Output the (X, Y) coordinate of the center of the cell containing the given text.  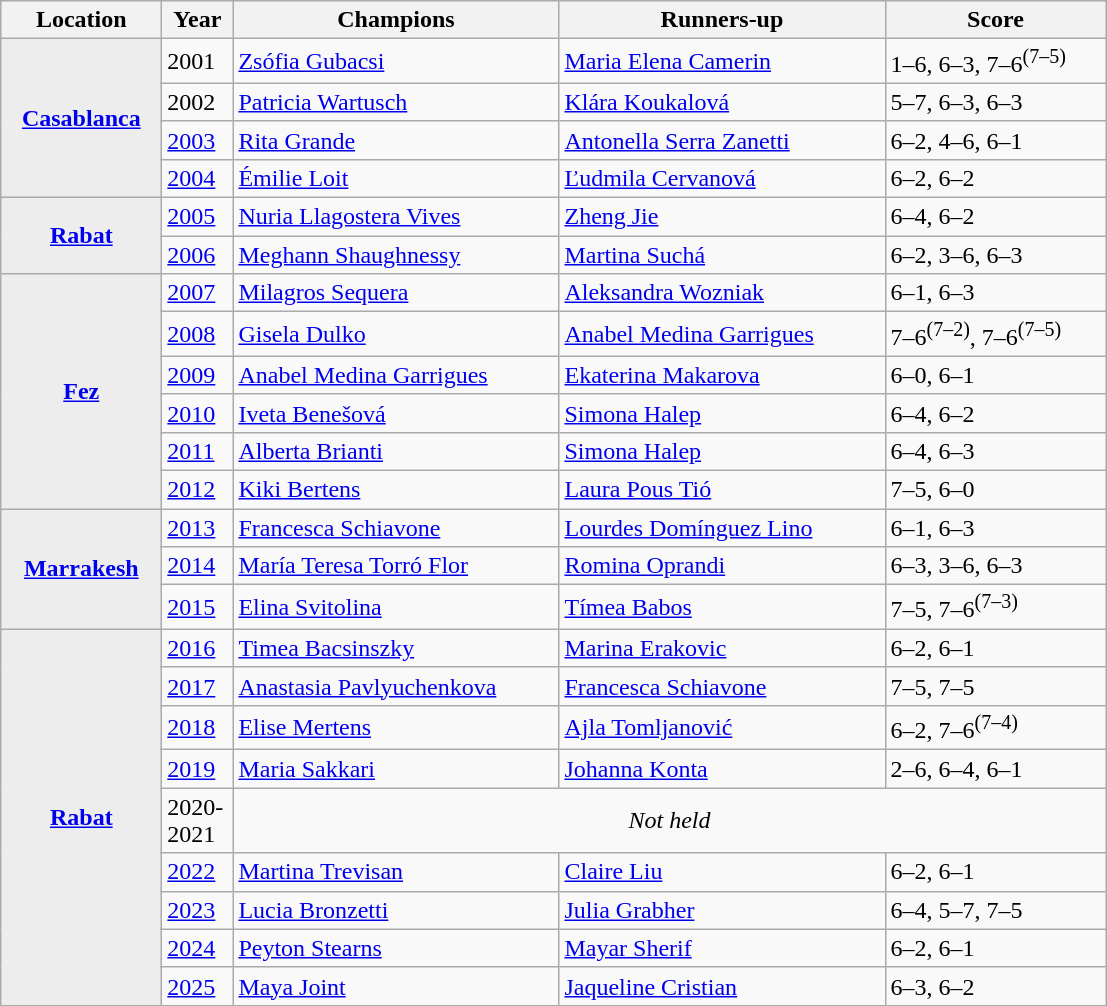
Runners-up (722, 20)
Marina Erakovic (722, 648)
2015 (198, 608)
6–4, 6–3 (996, 451)
2005 (198, 217)
Julia Grabher (722, 910)
Antonella Serra Zanetti (722, 140)
Mayar Sherif (722, 948)
2014 (198, 566)
Gisela Dulko (396, 334)
2010 (198, 413)
Romina Oprandi (722, 566)
Timea Bacsinszky (396, 648)
Ekaterina Makarova (722, 375)
2022 (198, 872)
Patricia Wartusch (396, 102)
Alberta Brianti (396, 451)
2020- 2021 (198, 820)
Nuria Llagostera Vives (396, 217)
Peyton Stearns (396, 948)
Maya Joint (396, 986)
2024 (198, 948)
2016 (198, 648)
2017 (198, 686)
Laura Pous Tió (722, 489)
Iveta Benešová (396, 413)
Maria Elena Camerin (722, 62)
Marrakesh (82, 570)
2011 (198, 451)
Anastasia Pavlyuchenkova (396, 686)
Lucia Bronzetti (396, 910)
2012 (198, 489)
Martina Trevisan (396, 872)
Johanna Konta (722, 769)
Fez (82, 392)
Milagros Sequera (396, 293)
Not held (670, 820)
Score (996, 20)
Champions (396, 20)
2023 (198, 910)
7–6(7–2), 7–6(7–5) (996, 334)
6–4, 5–7, 7–5 (996, 910)
Maria Sakkari (396, 769)
Klára Koukalová (722, 102)
2004 (198, 178)
6–2, 4–6, 6–1 (996, 140)
6–3, 6–2 (996, 986)
2007 (198, 293)
Zsófia Gubacsi (396, 62)
6–0, 6–1 (996, 375)
7–5, 6–0 (996, 489)
7–5, 7–6(7–3) (996, 608)
Tímea Babos (722, 608)
7–5, 7–5 (996, 686)
2006 (198, 255)
2009 (198, 375)
Jaqueline Cristian (722, 986)
Casablanca (82, 118)
Meghann Shaughnessy (396, 255)
6–2, 3–6, 6–3 (996, 255)
6–2, 7–6(7–4) (996, 728)
Lourdes Domínguez Lino (722, 528)
Zheng Jie (722, 217)
2025 (198, 986)
Aleksandra Wozniak (722, 293)
Rita Grande (396, 140)
6–2, 6–2 (996, 178)
2019 (198, 769)
2003 (198, 140)
Location (82, 20)
Émilie Loit (396, 178)
1–6, 6–3, 7–6(7–5) (996, 62)
Ľudmila Cervanová (722, 178)
Elina Svitolina (396, 608)
2013 (198, 528)
Elise Mertens (396, 728)
2–6, 6–4, 6–1 (996, 769)
6–3, 3–6, 6–3 (996, 566)
2002 (198, 102)
2018 (198, 728)
Martina Suchá (722, 255)
Year (198, 20)
2001 (198, 62)
Ajla Tomljanović (722, 728)
Claire Liu (722, 872)
5–7, 6–3, 6–3 (996, 102)
Kiki Bertens (396, 489)
María Teresa Torró Flor (396, 566)
2008 (198, 334)
